Determine the (x, y) coordinate at the center of the cell enclosing the given text.  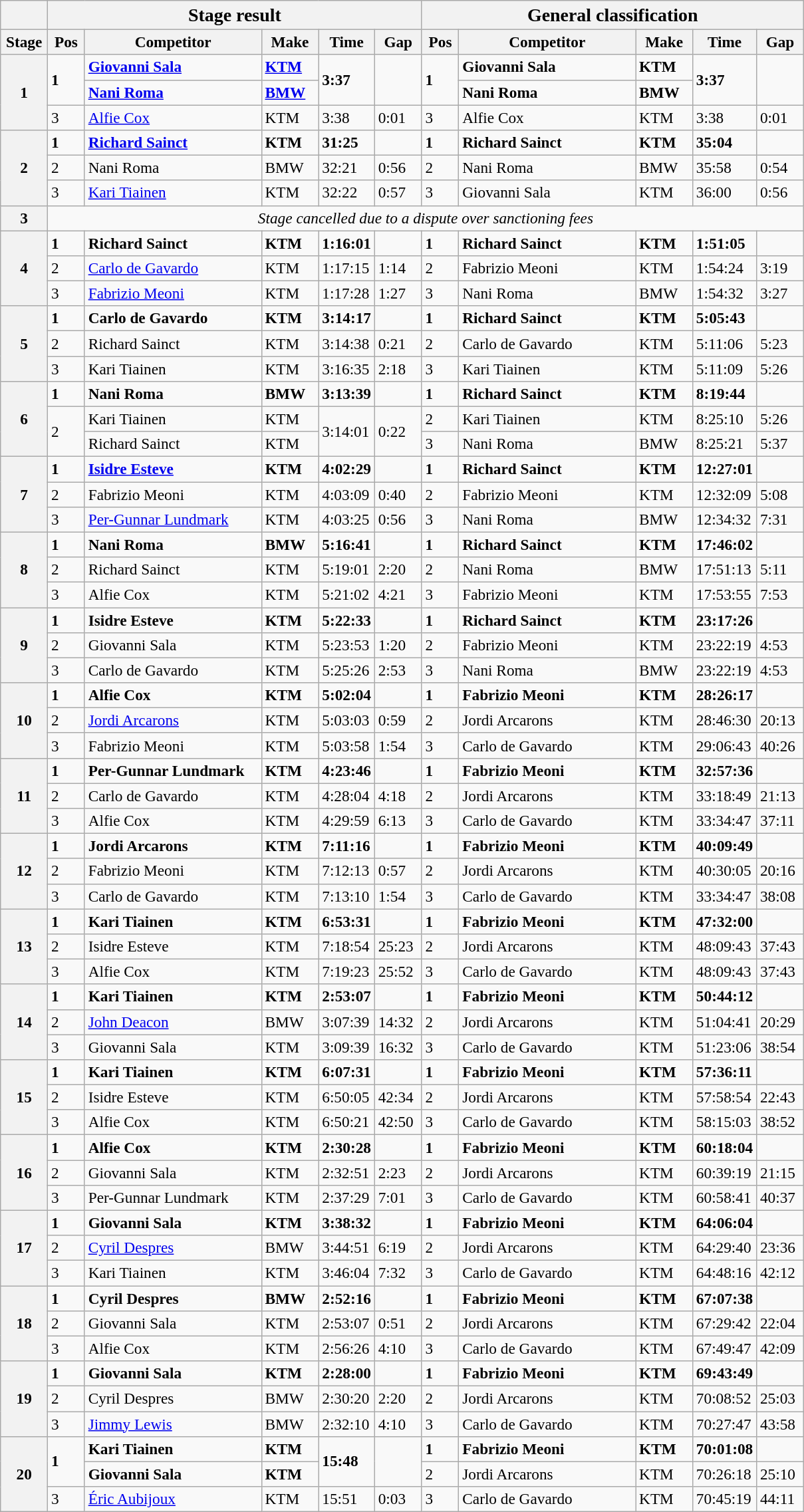
15:48 (346, 1461)
0:22 (398, 432)
8 (24, 569)
8:19:44 (724, 394)
5:25:26 (346, 670)
12:27:01 (724, 469)
15 (24, 1097)
12:32:09 (724, 494)
35:58 (724, 168)
5:21:02 (346, 594)
23:17:26 (724, 620)
2:56:26 (346, 1348)
5:08 (781, 494)
43:58 (781, 1424)
0:03 (398, 1499)
6:07:31 (346, 1072)
7 (24, 493)
5:11:09 (724, 368)
1:17:28 (346, 293)
7:32 (398, 1273)
5:02:04 (346, 695)
60:58:41 (724, 1197)
31:25 (346, 142)
35:04 (724, 142)
5:37 (781, 444)
5:19:01 (346, 569)
69:43:49 (724, 1373)
14:32 (398, 1022)
32:21 (346, 168)
John Deacon (173, 1022)
25:23 (398, 946)
40:37 (781, 1197)
4:02:29 (346, 469)
12 (24, 871)
32:22 (346, 193)
3:44:51 (346, 1248)
1:20 (398, 645)
4 (24, 267)
6:50:05 (346, 1097)
7:53 (781, 594)
2:23 (398, 1172)
23:36 (781, 1248)
7:01 (398, 1197)
20:13 (781, 720)
10 (24, 719)
13 (24, 945)
64:29:40 (724, 1248)
20 (24, 1473)
3:14:38 (346, 343)
8:25:21 (724, 444)
5 (24, 343)
3:27 (781, 293)
14 (24, 1021)
1:51:05 (724, 243)
2:52:16 (346, 1298)
38:08 (781, 896)
5:11:06 (724, 343)
36:00 (724, 193)
18 (24, 1323)
2:37:29 (346, 1197)
3:16:35 (346, 368)
5:11 (781, 569)
28:46:30 (724, 720)
5:23 (781, 343)
General classification (612, 15)
4:03:25 (346, 519)
29:06:43 (724, 745)
12:34:32 (724, 519)
16:32 (398, 1047)
6:13 (398, 820)
Stage (24, 42)
70:08:52 (724, 1398)
7:31 (781, 519)
5:22:33 (346, 620)
2:53 (398, 670)
3:14:01 (346, 432)
3:46:04 (346, 1273)
51:04:41 (724, 1022)
1:16:01 (346, 243)
5:23:53 (346, 645)
Stage cancelled due to a dispute over sanctioning fees (426, 218)
1:17:15 (346, 268)
50:44:12 (724, 997)
1:27 (398, 293)
4:21 (398, 594)
3:09:39 (346, 1047)
3:38:32 (346, 1223)
70:01:08 (724, 1449)
38:52 (781, 1122)
67:29:42 (724, 1323)
7:13:10 (346, 896)
28:26:17 (724, 695)
70:26:18 (724, 1474)
64:48:16 (724, 1273)
22:43 (781, 1097)
64:06:04 (724, 1223)
17 (24, 1247)
17:46:02 (724, 545)
5:03:03 (346, 720)
17:53:55 (724, 594)
42:09 (781, 1348)
3:14:17 (346, 318)
67:07:38 (724, 1298)
1:54:24 (724, 268)
0:59 (398, 720)
7:12:13 (346, 871)
4:28:04 (346, 795)
20:29 (781, 1022)
Jimmy Lewis (173, 1424)
25:03 (781, 1398)
21:15 (781, 1172)
40:30:05 (724, 871)
42:12 (781, 1273)
37:11 (781, 820)
4:29:59 (346, 820)
8:25:10 (724, 419)
33:18:49 (724, 795)
2:30:28 (346, 1147)
17:51:13 (724, 569)
7:11:16 (346, 846)
60:18:04 (724, 1147)
70:27:47 (724, 1424)
25:10 (781, 1474)
7:18:54 (346, 946)
40:09:49 (724, 846)
2:28:00 (346, 1373)
22:04 (781, 1323)
6 (24, 419)
0:21 (398, 343)
3:07:39 (346, 1022)
4:03:09 (346, 494)
42:34 (398, 1097)
57:58:54 (724, 1097)
4:18 (398, 795)
15:51 (346, 1499)
1:54:32 (724, 293)
7:19:23 (346, 971)
57:36:11 (724, 1072)
2:30:20 (346, 1398)
11 (24, 795)
40:26 (781, 745)
0:51 (398, 1323)
1:14 (398, 268)
5:03:58 (346, 745)
6:50:21 (346, 1122)
6:19 (398, 1248)
3:19 (781, 268)
Stage result (235, 15)
4:23:46 (346, 771)
2:32:51 (346, 1172)
16 (24, 1172)
9 (24, 645)
2:32:10 (346, 1424)
25:52 (398, 971)
2:18 (398, 368)
47:32:00 (724, 921)
0:54 (781, 168)
6:53:31 (346, 921)
Éric Aubijoux (173, 1499)
5:05:43 (724, 318)
32:57:36 (724, 771)
21:13 (781, 795)
19 (24, 1398)
3:13:39 (346, 394)
42:50 (398, 1122)
0:40 (398, 494)
51:23:06 (724, 1047)
60:39:19 (724, 1172)
38:54 (781, 1047)
44:11 (781, 1499)
70:45:19 (724, 1499)
67:49:47 (724, 1348)
58:15:03 (724, 1122)
20:16 (781, 871)
5:16:41 (346, 545)
